From the cell containing the given text, extract its center point as (x, y) coordinate. 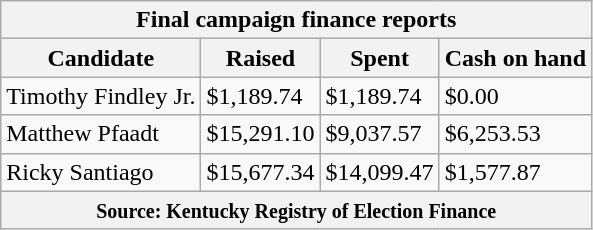
Matthew Pfaadt (101, 134)
$14,099.47 (380, 172)
$0.00 (515, 96)
Timothy Findley Jr. (101, 96)
Final campaign finance reports (296, 20)
Ricky Santiago (101, 172)
$9,037.57 (380, 134)
$1,577.87 (515, 172)
Spent (380, 58)
$15,291.10 (260, 134)
$6,253.53 (515, 134)
Source: Kentucky Registry of Election Finance (296, 210)
Cash on hand (515, 58)
Candidate (101, 58)
$15,677.34 (260, 172)
Raised (260, 58)
